Detect which cell encompasses the target text, then output its [X, Y] center coordinate. 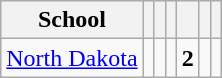
North Dakota [72, 58]
School [72, 20]
2 [188, 58]
